Provide the [x, y] coordinate of the cell's center where the given text is located.  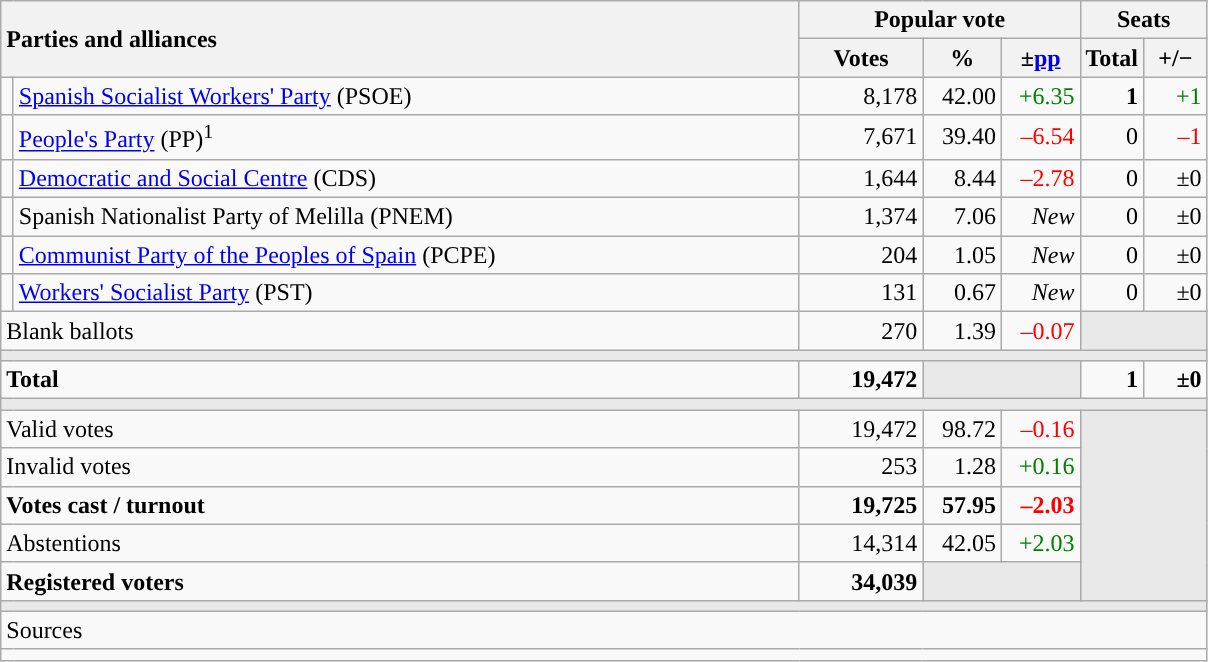
+1 [1176, 96]
1.39 [962, 331]
Parties and alliances [400, 39]
7,671 [861, 138]
0.67 [962, 293]
34,039 [861, 581]
204 [861, 255]
±pp [1040, 58]
% [962, 58]
42.05 [962, 543]
Popular vote [940, 20]
8,178 [861, 96]
Seats [1144, 20]
–6.54 [1040, 138]
1,374 [861, 217]
7.06 [962, 217]
+0.16 [1040, 467]
+/− [1176, 58]
–0.16 [1040, 429]
57.95 [962, 505]
Communist Party of the Peoples of Spain (PCPE) [406, 255]
Votes [861, 58]
–1 [1176, 138]
39.40 [962, 138]
+6.35 [1040, 96]
Sources [604, 630]
270 [861, 331]
14,314 [861, 543]
Democratic and Social Centre (CDS) [406, 178]
1.05 [962, 255]
Workers' Socialist Party (PST) [406, 293]
Blank ballots [400, 331]
19,725 [861, 505]
131 [861, 293]
1.28 [962, 467]
–0.07 [1040, 331]
Registered voters [400, 581]
–2.78 [1040, 178]
1,644 [861, 178]
Abstentions [400, 543]
Invalid votes [400, 467]
+2.03 [1040, 543]
Votes cast / turnout [400, 505]
253 [861, 467]
Valid votes [400, 429]
98.72 [962, 429]
42.00 [962, 96]
8.44 [962, 178]
Spanish Nationalist Party of Melilla (PNEM) [406, 217]
People's Party (PP)1 [406, 138]
Spanish Socialist Workers' Party (PSOE) [406, 96]
–2.03 [1040, 505]
